Return [x, y] of the center of cell containing provided text 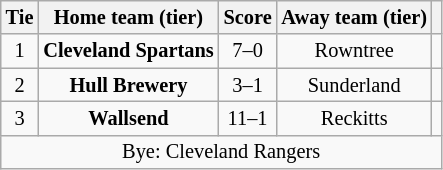
7–0 [248, 51]
Cleveland Spartans [128, 51]
Tie [20, 17]
Score [248, 17]
3–1 [248, 85]
Home team (tier) [128, 17]
Bye: Cleveland Rangers [222, 152]
Away team (tier) [354, 17]
1 [20, 51]
Hull Brewery [128, 85]
2 [20, 85]
3 [20, 118]
11–1 [248, 118]
Sunderland [354, 85]
Rowntree [354, 51]
Reckitts [354, 118]
Wallsend [128, 118]
